Scan for the cell matching the given text and deliver its [X, Y] coordinate at center. 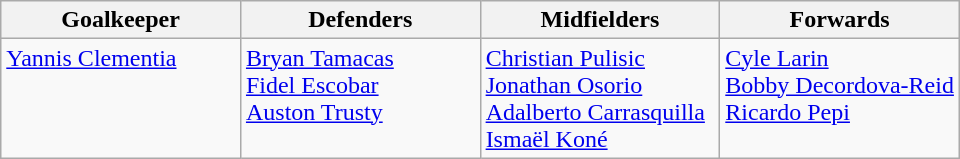
Midfielders [600, 20]
Bryan Tamacas Fidel Escobar Auston Trusty [360, 98]
Forwards [840, 20]
Goalkeeper [121, 20]
Yannis Clementia [121, 98]
Defenders [360, 20]
Christian Pulisic Jonathan Osorio Adalberto Carrasquilla Ismaël Koné [600, 98]
Cyle Larin Bobby Decordova-Reid Ricardo Pepi [840, 98]
